Locate the cell with the specified text and output its (X, Y) center coordinate. 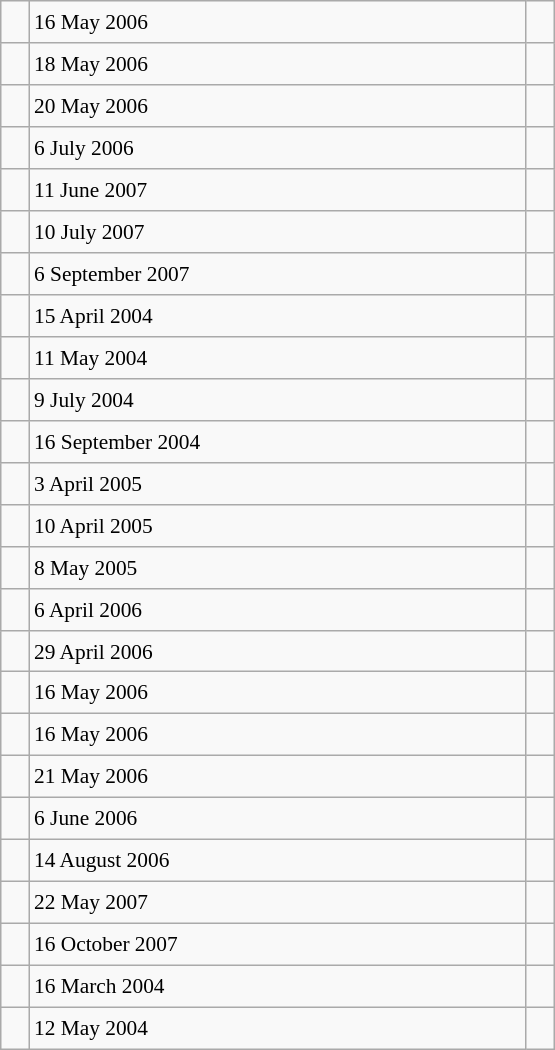
3 April 2005 (278, 483)
18 May 2006 (278, 64)
21 May 2006 (278, 777)
9 July 2004 (278, 399)
8 May 2005 (278, 567)
6 April 2006 (278, 609)
12 May 2004 (278, 1028)
6 September 2007 (278, 274)
6 June 2006 (278, 819)
11 May 2004 (278, 358)
20 May 2006 (278, 106)
10 April 2005 (278, 525)
16 March 2004 (278, 986)
16 October 2007 (278, 945)
16 September 2004 (278, 441)
11 June 2007 (278, 190)
10 July 2007 (278, 232)
14 August 2006 (278, 861)
22 May 2007 (278, 903)
15 April 2004 (278, 316)
6 July 2006 (278, 148)
29 April 2006 (278, 651)
